Return the (x, y) coordinate for the center point of the cell that contains the specified text.  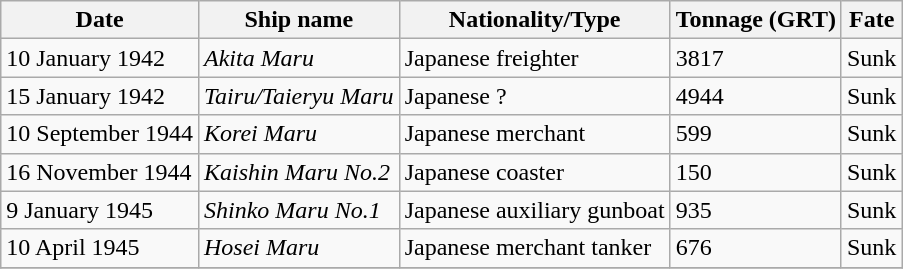
Nationality/Type (534, 20)
Korei Maru (298, 134)
3817 (756, 58)
4944 (756, 96)
10 September 1944 (100, 134)
9 January 1945 (100, 210)
Shinko Maru No.1 (298, 210)
Tonnage (GRT) (756, 20)
Akita Maru (298, 58)
599 (756, 134)
Japanese merchant tanker (534, 248)
10 January 1942 (100, 58)
Kaishin Maru No.2 (298, 172)
Japanese coaster (534, 172)
15 January 1942 (100, 96)
935 (756, 210)
150 (756, 172)
Japanese auxiliary gunboat (534, 210)
676 (756, 248)
16 November 1944 (100, 172)
Ship name (298, 20)
Japanese merchant (534, 134)
Japanese freighter (534, 58)
Japanese ? (534, 96)
Date (100, 20)
Tairu/Taieryu Maru (298, 96)
10 April 1945 (100, 248)
Fate (871, 20)
Hosei Maru (298, 248)
